Identify which cell holds the provided text, then report its [x, y] central coordinate. 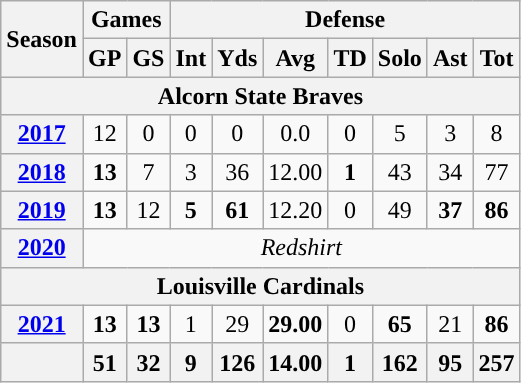
Games [126, 20]
Louisville Cardinals [260, 286]
8 [496, 134]
Yds [238, 58]
12.00 [296, 172]
32 [148, 362]
Solo [400, 58]
95 [450, 362]
37 [450, 210]
36 [238, 172]
65 [400, 324]
43 [400, 172]
29.00 [296, 324]
Redshirt [301, 248]
2019 [42, 210]
Alcorn State Braves [260, 96]
49 [400, 210]
2017 [42, 134]
12.20 [296, 210]
Avg [296, 58]
Tot [496, 58]
61 [238, 210]
14.00 [296, 362]
162 [400, 362]
7 [148, 172]
2018 [42, 172]
257 [496, 362]
Season [42, 39]
9 [191, 362]
GP [104, 58]
21 [450, 324]
2020 [42, 248]
GS [148, 58]
Defense [345, 20]
Ast [450, 58]
126 [238, 362]
TD [350, 58]
0.0 [296, 134]
2021 [42, 324]
29 [238, 324]
51 [104, 362]
77 [496, 172]
Int [191, 58]
34 [450, 172]
